For the text-containing cell, return its midpoint in [x, y] coordinate format. 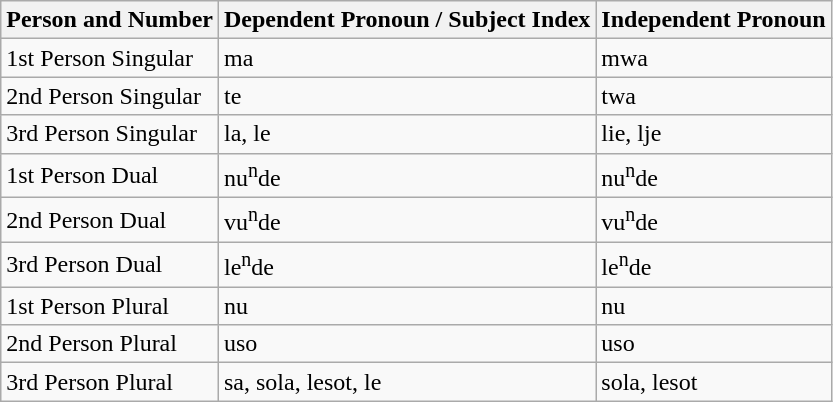
te [406, 96]
Person and Number [110, 20]
lie, lje [714, 134]
la, le [406, 134]
sola, lesot [714, 382]
1st Person Singular [110, 58]
3rd Person Plural [110, 382]
twa [714, 96]
Independent Pronoun [714, 20]
sa, sola, lesot, le [406, 382]
mwa [714, 58]
2nd Person Singular [110, 96]
3rd Person Dual [110, 264]
1st Person Plural [110, 306]
Dependent Pronoun / Subject Index [406, 20]
2nd Person Dual [110, 220]
1st Person Dual [110, 176]
ma [406, 58]
2nd Person Plural [110, 344]
3rd Person Singular [110, 134]
